Determine the [X, Y] coordinate at the center of the cell enclosing the given text.  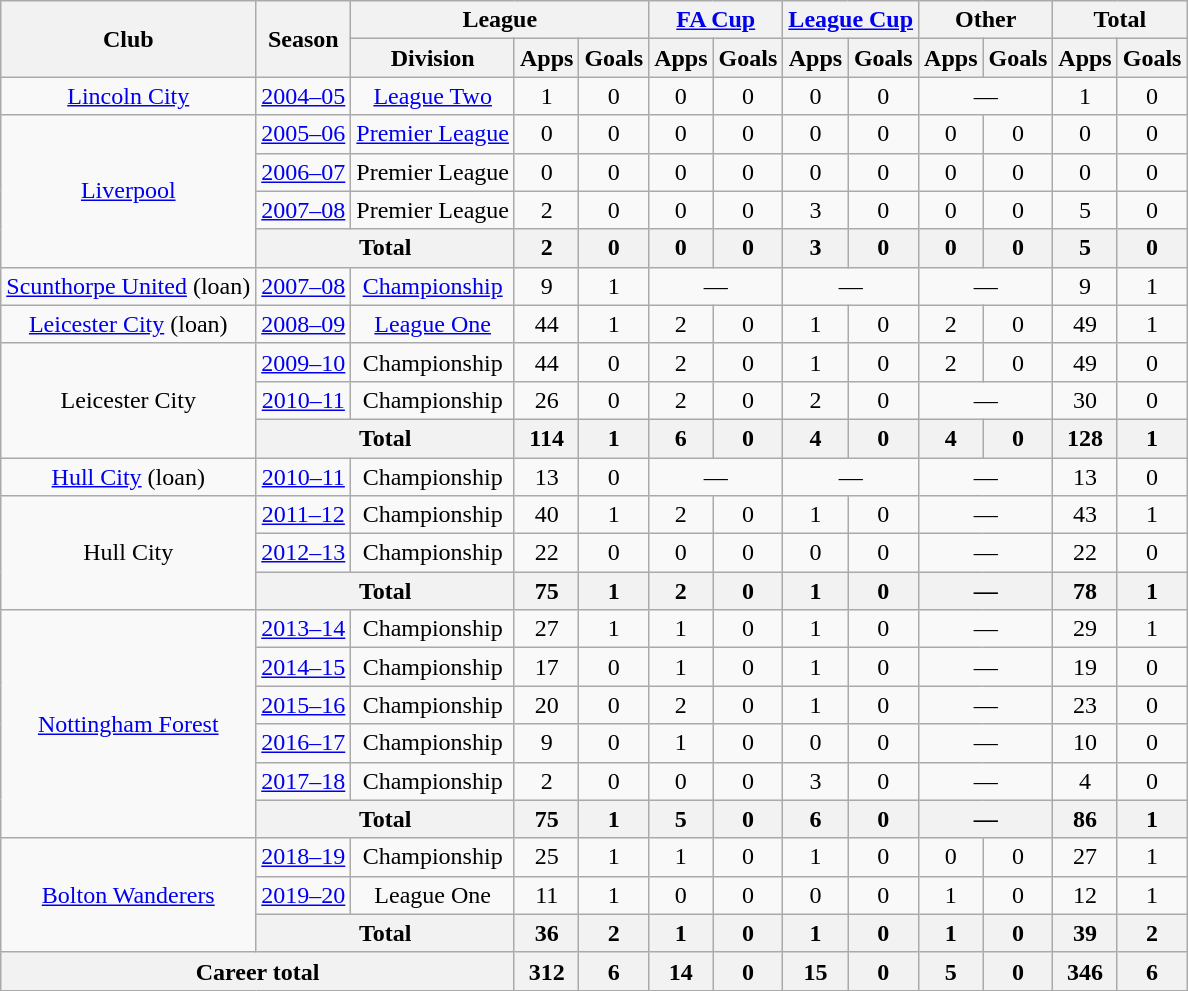
2006–07 [304, 172]
Other [986, 20]
Hull City [128, 553]
2017–18 [304, 781]
36 [546, 933]
20 [546, 705]
43 [1085, 515]
Liverpool [128, 191]
12 [1085, 895]
Nottingham Forest [128, 724]
26 [546, 400]
Scunthorpe United (loan) [128, 286]
League Two [433, 96]
2012–13 [304, 553]
Leicester City [128, 400]
Bolton Wanderers [128, 895]
11 [546, 895]
86 [1085, 819]
Division [433, 58]
2004–05 [304, 96]
Season [304, 39]
League Cup [851, 20]
29 [1085, 629]
Leicester City (loan) [128, 324]
Club [128, 39]
Lincoln City [128, 96]
2016–17 [304, 743]
2005–06 [304, 134]
30 [1085, 400]
2008–09 [304, 324]
39 [1085, 933]
346 [1085, 971]
Hull City (loan) [128, 477]
2013–14 [304, 629]
2011–12 [304, 515]
14 [681, 971]
2015–16 [304, 705]
Career total [258, 971]
40 [546, 515]
25 [546, 857]
2019–20 [304, 895]
2009–10 [304, 362]
312 [546, 971]
2014–15 [304, 667]
17 [546, 667]
15 [816, 971]
114 [546, 438]
League [500, 20]
78 [1085, 591]
19 [1085, 667]
128 [1085, 438]
FA Cup [716, 20]
2018–19 [304, 857]
23 [1085, 705]
10 [1085, 743]
